Locate the cell with the specified text and output its (X, Y) center coordinate. 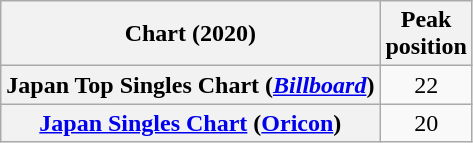
Japan Singles Chart (Oricon) (190, 123)
Peakposition (426, 34)
22 (426, 85)
Japan Top Singles Chart (Billboard) (190, 85)
Chart (2020) (190, 34)
20 (426, 123)
